Extract the [X, Y] coordinate from the center of the cell holding the provided text.  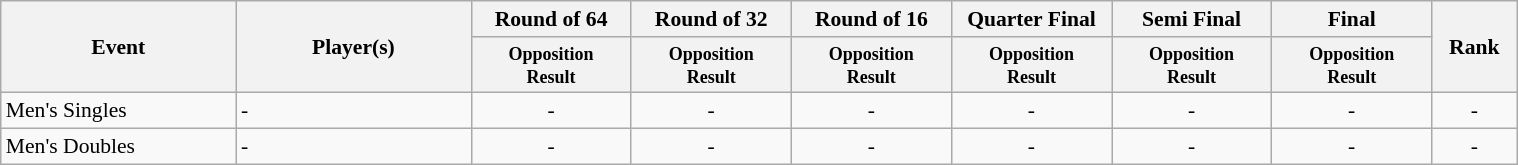
Quarter Final [1031, 19]
Men's Doubles [118, 147]
Final [1352, 19]
Semi Final [1192, 19]
Round of 64 [551, 19]
Round of 32 [711, 19]
Player(s) [354, 47]
Rank [1474, 47]
Round of 16 [871, 19]
Men's Singles [118, 111]
Event [118, 47]
